From the cell containing the given text, extract its center point as (X, Y) coordinate. 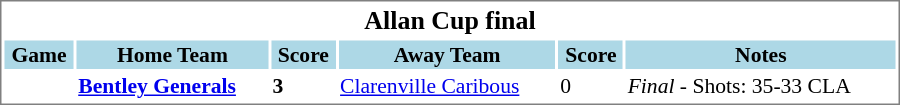
Game (38, 54)
Notes (760, 54)
Home Team (172, 54)
Final - Shots: 35-33 CLA (760, 86)
Away Team (448, 54)
3 (303, 86)
0 (591, 86)
Allan Cup final (450, 20)
Bentley Generals (172, 86)
Clarenville Caribous (448, 86)
